Locate the cell with the specified text and output its (x, y) center coordinate. 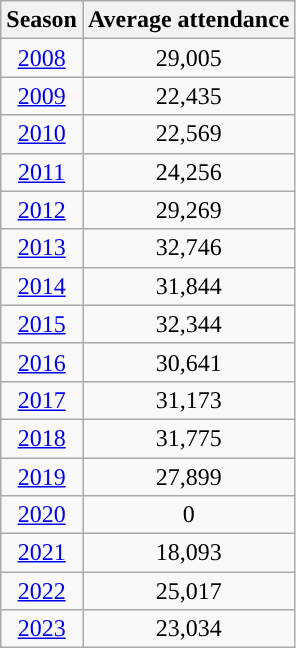
18,093 (188, 553)
29,005 (188, 58)
Season (42, 20)
2016 (42, 362)
2018 (42, 438)
2023 (42, 629)
2015 (42, 324)
2020 (42, 515)
29,269 (188, 210)
2008 (42, 58)
27,899 (188, 477)
22,569 (188, 134)
2011 (42, 172)
30,641 (188, 362)
25,017 (188, 591)
2009 (42, 96)
31,173 (188, 400)
2022 (42, 591)
32,344 (188, 324)
31,844 (188, 286)
2010 (42, 134)
2017 (42, 400)
31,775 (188, 438)
2014 (42, 286)
2013 (42, 248)
2012 (42, 210)
23,034 (188, 629)
22,435 (188, 96)
2021 (42, 553)
0 (188, 515)
2019 (42, 477)
Average attendance (188, 20)
24,256 (188, 172)
32,746 (188, 248)
